Capture the cell that displays the provided text and extract its [X, Y] central coordinate. 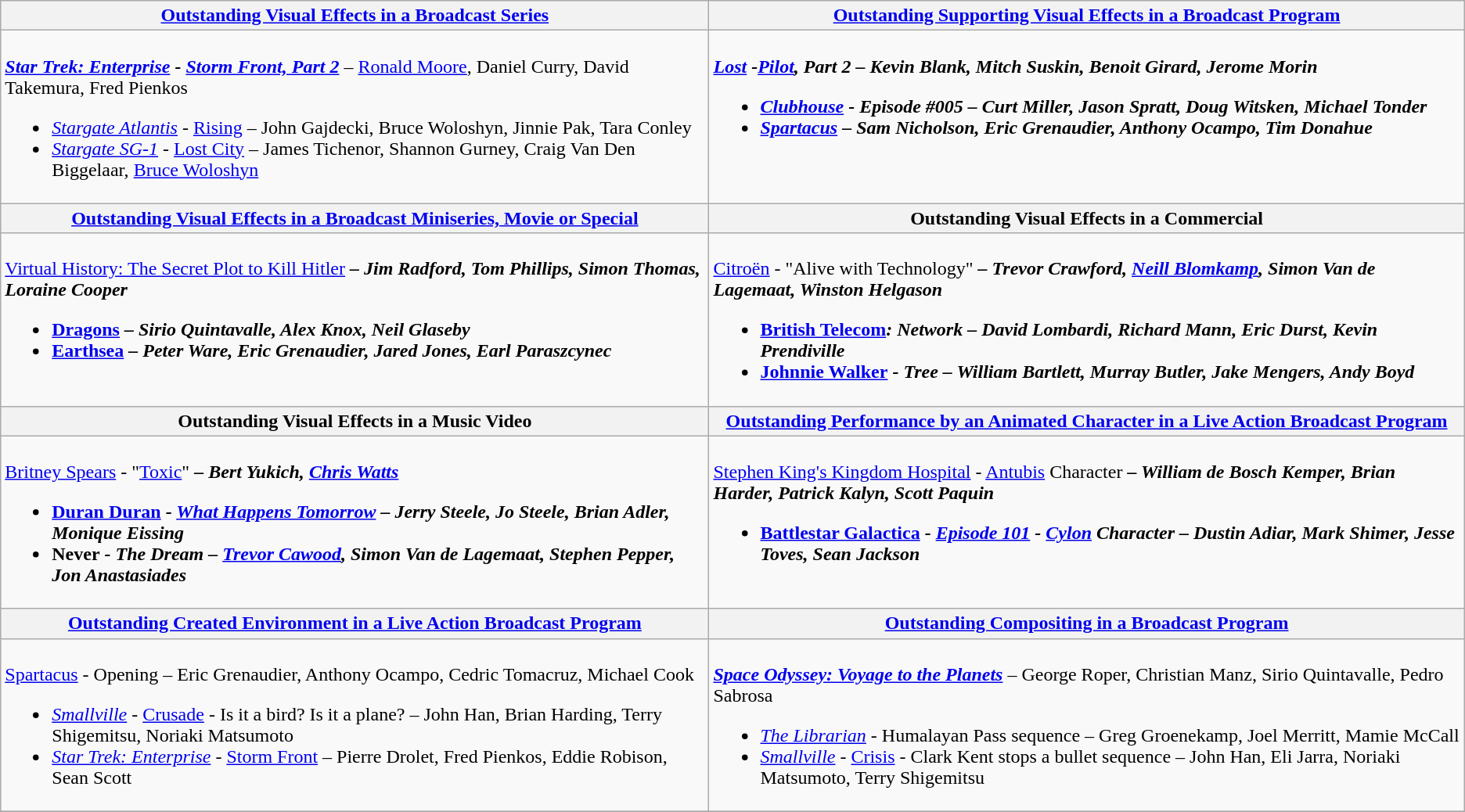
Outstanding Compositing in a Broadcast Program [1086, 623]
Outstanding Performance by an Animated Character in a Live Action Broadcast Program [1086, 421]
Outstanding Visual Effects in a Music Video [355, 421]
Outstanding Visual Effects in a Commercial [1086, 218]
Outstanding Supporting Visual Effects in a Broadcast Program [1086, 16]
Outstanding Visual Effects in a Broadcast Miniseries, Movie or Special [355, 218]
Outstanding Created Environment in a Live Action Broadcast Program [355, 623]
Outstanding Visual Effects in a Broadcast Series [355, 16]
